Return [X, Y] of the center of cell containing provided text 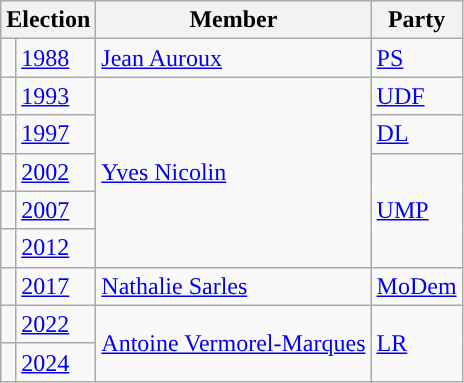
2022 [56, 324]
UMP [416, 210]
Yves Nicolin [234, 172]
Election [48, 20]
Nathalie Sarles [234, 286]
1997 [56, 134]
2002 [56, 172]
2012 [56, 248]
DL [416, 134]
Member [234, 20]
Party [416, 20]
Antoine Vermorel-Marques [234, 343]
Jean Auroux [234, 58]
2024 [56, 362]
LR [416, 343]
1988 [56, 58]
1993 [56, 96]
PS [416, 58]
UDF [416, 96]
MoDem [416, 286]
2017 [56, 286]
2007 [56, 210]
